Identify which cell holds the provided text, then report its (X, Y) central coordinate. 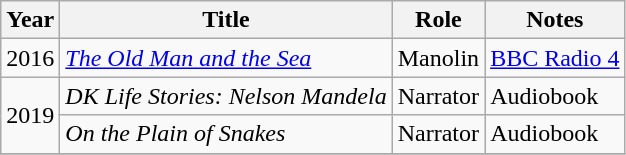
The Old Man and the Sea (226, 58)
Role (438, 20)
Title (226, 20)
BBC Radio 4 (555, 58)
On the Plain of Snakes (226, 134)
Notes (555, 20)
2019 (30, 115)
2016 (30, 58)
DK Life Stories: Nelson Mandela (226, 96)
Manolin (438, 58)
Year (30, 20)
